Detect which cell encompasses the target text, then output its [X, Y] center coordinate. 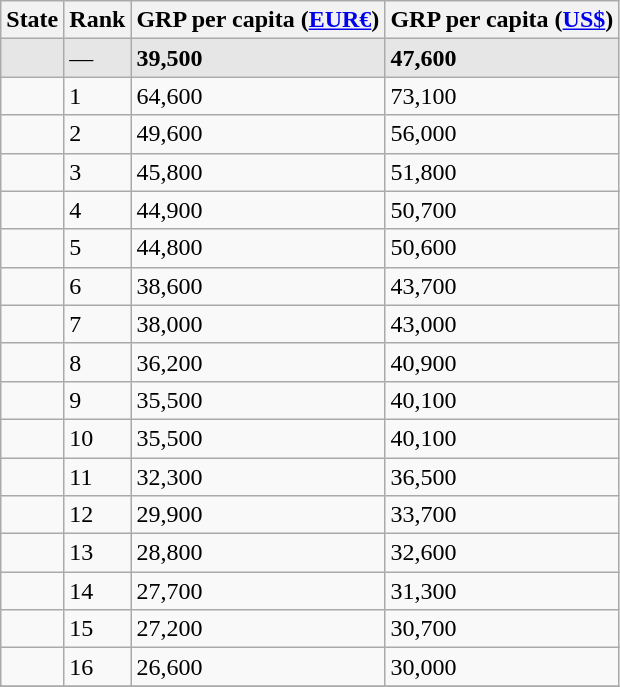
31,300 [502, 591]
64,600 [258, 96]
6 [98, 286]
15 [98, 629]
45,800 [258, 172]
36,500 [502, 477]
9 [98, 400]
8 [98, 362]
32,300 [258, 477]
28,800 [258, 553]
73,100 [502, 96]
GRP per capita (EUR€) [258, 20]
2 [98, 134]
10 [98, 438]
30,000 [502, 667]
32,600 [502, 553]
43,000 [502, 324]
33,700 [502, 515]
36,200 [258, 362]
40,900 [502, 362]
47,600 [502, 58]
16 [98, 667]
— [98, 58]
39,500 [258, 58]
1 [98, 96]
29,900 [258, 515]
38,000 [258, 324]
5 [98, 248]
27,700 [258, 591]
38,600 [258, 286]
27,200 [258, 629]
Rank [98, 20]
26,600 [258, 667]
11 [98, 477]
50,600 [502, 248]
51,800 [502, 172]
56,000 [502, 134]
43,700 [502, 286]
State [32, 20]
13 [98, 553]
44,800 [258, 248]
7 [98, 324]
GRP per capita (US$) [502, 20]
12 [98, 515]
50,700 [502, 210]
49,600 [258, 134]
4 [98, 210]
30,700 [502, 629]
3 [98, 172]
44,900 [258, 210]
14 [98, 591]
